Detect which cell encompasses the target text, then output its (X, Y) center coordinate. 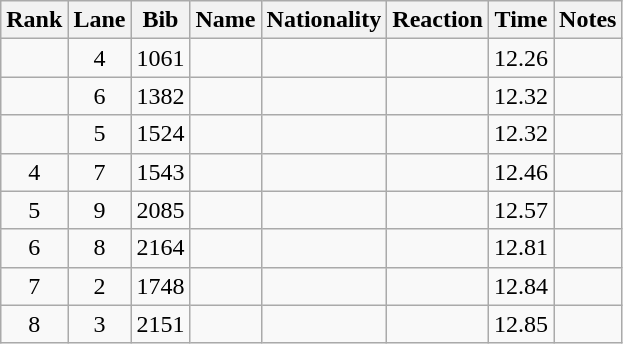
12.46 (520, 172)
12.57 (520, 210)
1543 (160, 172)
2 (100, 286)
Bib (160, 20)
2164 (160, 248)
1748 (160, 286)
12.26 (520, 58)
1524 (160, 134)
9 (100, 210)
1061 (160, 58)
12.84 (520, 286)
12.85 (520, 324)
3 (100, 324)
Name (226, 20)
Rank (34, 20)
12.81 (520, 248)
Lane (100, 20)
Nationality (324, 20)
Time (520, 20)
2151 (160, 324)
Reaction (438, 20)
1382 (160, 96)
2085 (160, 210)
Notes (588, 20)
